Identify which cell holds the provided text, then report its (x, y) central coordinate. 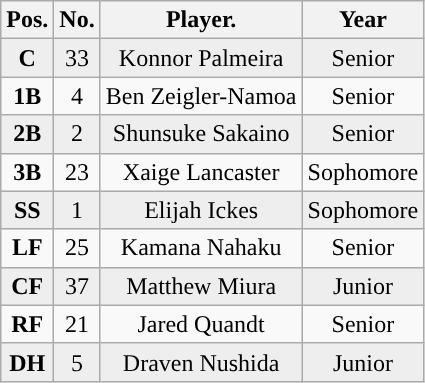
Pos. (28, 20)
Elijah Ickes (201, 210)
5 (77, 362)
Player. (201, 20)
Year (363, 20)
Draven Nushida (201, 362)
Xaige Lancaster (201, 172)
Kamana Nahaku (201, 248)
4 (77, 96)
SS (28, 210)
2 (77, 134)
LF (28, 248)
25 (77, 248)
RF (28, 324)
Jared Quandt (201, 324)
1 (77, 210)
No. (77, 20)
33 (77, 58)
2B (28, 134)
C (28, 58)
23 (77, 172)
Konnor Palmeira (201, 58)
CF (28, 286)
DH (28, 362)
21 (77, 324)
3B (28, 172)
1B (28, 96)
Shunsuke Sakaino (201, 134)
Ben Zeigler-Namoa (201, 96)
37 (77, 286)
Matthew Miura (201, 286)
